Return the [X, Y] coordinate for the center point of the cell that contains the specified text.  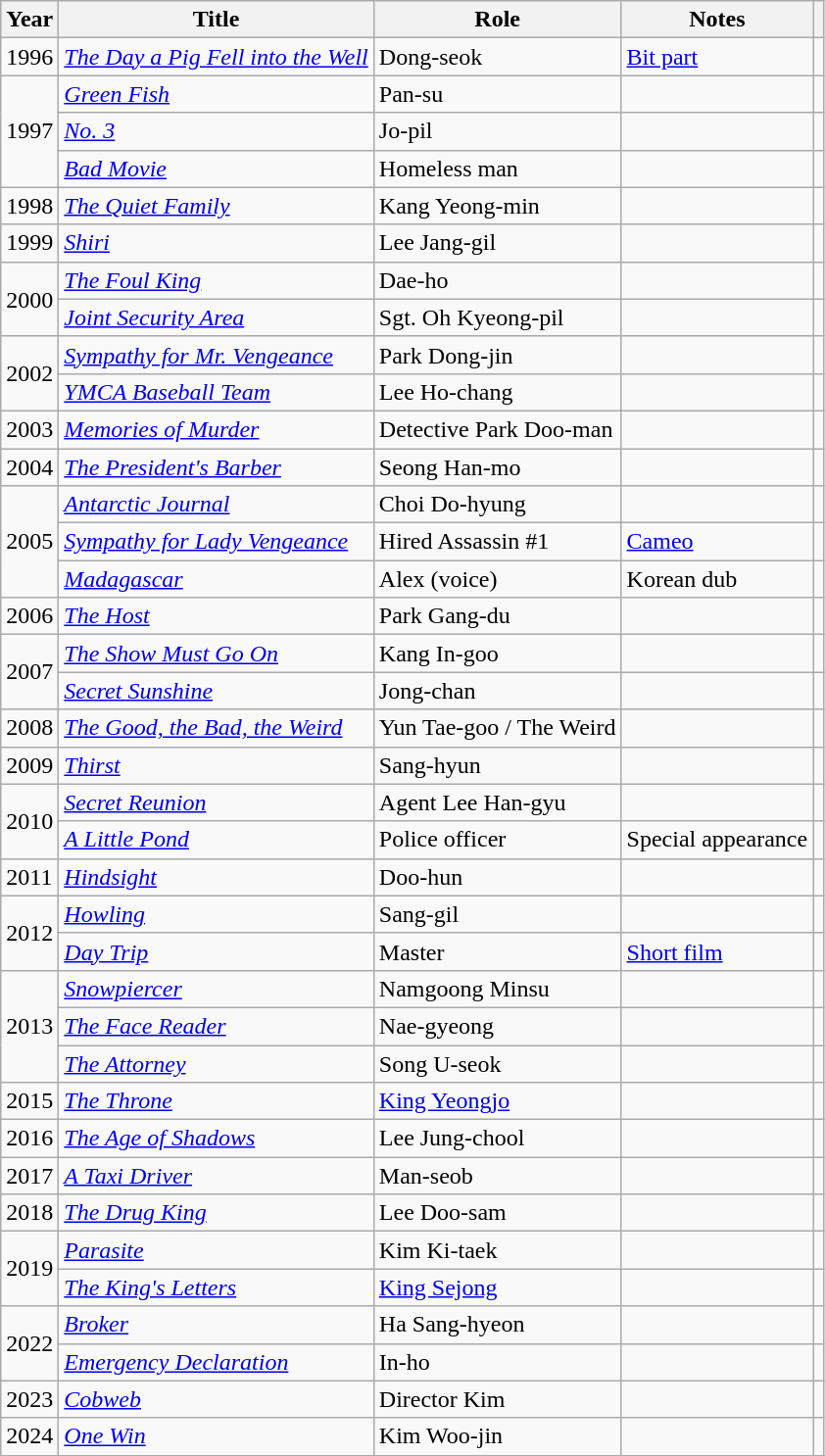
Kim Ki-taek [498, 1250]
Nae-gyeong [498, 1026]
Park Dong-jin [498, 355]
Special appearance [717, 840]
Sympathy for Lady Vengeance [216, 542]
A Taxi Driver [216, 1176]
Hindsight [216, 877]
The King's Letters [216, 1287]
The Day a Pig Fell into the Well [216, 57]
2003 [29, 429]
Homeless man [498, 169]
2002 [29, 373]
Dae-ho [498, 280]
2017 [29, 1176]
Kim Woo-jin [498, 1436]
Namgoong Minsu [498, 989]
Madagascar [216, 579]
Bit part [717, 57]
Yun Tae-goo / The Weird [498, 728]
Lee Doo-sam [498, 1213]
The Good, the Bad, the Weird [216, 728]
Cobweb [216, 1399]
One Win [216, 1436]
King Yeongjo [498, 1101]
The Attorney [216, 1063]
The Age of Shadows [216, 1139]
2018 [29, 1213]
Secret Reunion [216, 802]
Sang-hyun [498, 765]
Sang-gil [498, 914]
Green Fish [216, 94]
Jo-pil [498, 131]
Broker [216, 1325]
Role [498, 20]
The Face Reader [216, 1026]
Antarctic Journal [216, 505]
2013 [29, 1026]
The Host [216, 616]
Ha Sang-hyeon [498, 1325]
Title [216, 20]
Kang Yeong-min [498, 206]
Snowpiercer [216, 989]
Lee Jung-chool [498, 1139]
Master [498, 951]
2006 [29, 616]
Sympathy for Mr. Vengeance [216, 355]
Song U-seok [498, 1063]
A Little Pond [216, 840]
Police officer [498, 840]
1997 [29, 131]
The Show Must Go On [216, 654]
Lee Ho-chang [498, 392]
Emergency Declaration [216, 1362]
2005 [29, 542]
Dong-seok [498, 57]
Detective Park Doo-man [498, 429]
Lee Jang-gil [498, 243]
YMCA Baseball Team [216, 392]
Cameo [717, 542]
Year [29, 20]
Sgt. Oh Kyeong-pil [498, 317]
2012 [29, 933]
2016 [29, 1139]
Agent Lee Han-gyu [498, 802]
Joint Security Area [216, 317]
The President's Barber [216, 467]
2004 [29, 467]
2011 [29, 877]
The Throne [216, 1101]
Howling [216, 914]
Seong Han-mo [498, 467]
Bad Movie [216, 169]
Pan-su [498, 94]
2007 [29, 672]
No. 3 [216, 131]
Shiri [216, 243]
Man-seob [498, 1176]
In-ho [498, 1362]
2024 [29, 1436]
Thirst [216, 765]
Doo-hun [498, 877]
2015 [29, 1101]
Parasite [216, 1250]
1998 [29, 206]
Kang In-goo [498, 654]
Notes [717, 20]
1996 [29, 57]
Day Trip [216, 951]
2022 [29, 1343]
Alex (voice) [498, 579]
Director Kim [498, 1399]
Hired Assassin #1 [498, 542]
2009 [29, 765]
Memories of Murder [216, 429]
Short film [717, 951]
The Foul King [216, 280]
Park Gang-du [498, 616]
2010 [29, 821]
1999 [29, 243]
2000 [29, 299]
The Drug King [216, 1213]
2008 [29, 728]
Korean dub [717, 579]
Secret Sunshine [216, 691]
2023 [29, 1399]
The Quiet Family [216, 206]
King Sejong [498, 1287]
Jong-chan [498, 691]
Choi Do-hyung [498, 505]
2019 [29, 1269]
